Locate the cell with the specified text and output its (X, Y) center coordinate. 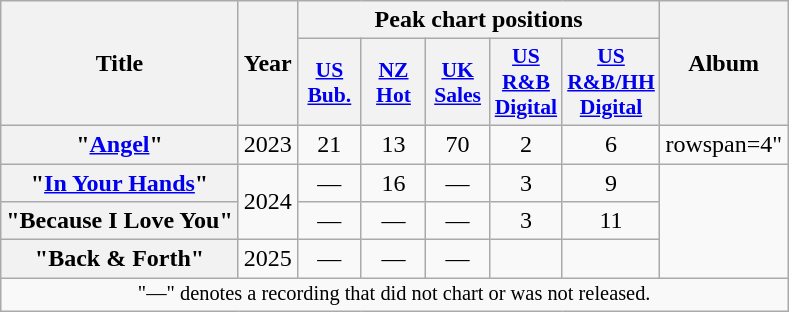
"Because I Love You" (120, 221)
2024 (268, 202)
US R&B Digital (526, 82)
2025 (268, 259)
11 (611, 221)
2 (526, 144)
"—" denotes a recording that did not chart or was not released. (394, 295)
6 (611, 144)
16 (393, 183)
USBub. (329, 82)
Peak chart positions (478, 20)
US R&B/HH Digital (611, 82)
70 (458, 144)
UKSales (458, 82)
"In Your Hands" (120, 183)
2023 (268, 144)
"Back & Forth" (120, 259)
rowspan=4" (724, 144)
9 (611, 183)
21 (329, 144)
13 (393, 144)
"Angel" (120, 144)
Title (120, 64)
NZHot (393, 82)
Album (724, 64)
Year (268, 64)
